From the cell containing the given text, extract its center point as (x, y) coordinate. 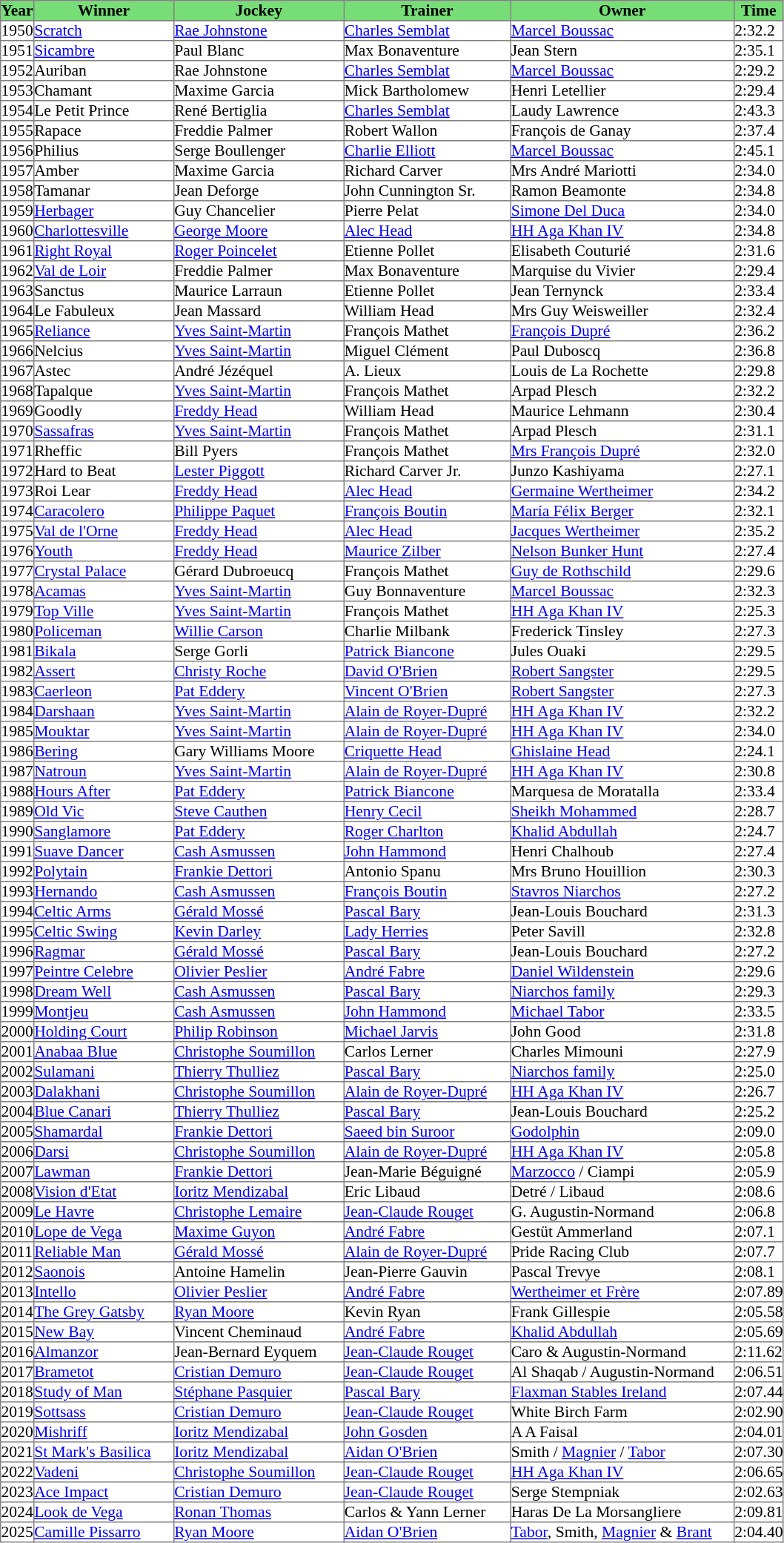
2:30.3 (759, 872)
2:36.2 (759, 331)
John Good (622, 1032)
Jean Deforge (259, 191)
Mick Bartholomew (427, 90)
2011 (18, 1252)
Le Havre (104, 1212)
A. Lieux (427, 371)
Pascal Trevye (622, 1272)
2:07.89 (759, 1292)
Blue Canari (104, 1112)
2:07.1 (759, 1232)
Maxime Guyon (259, 1232)
Chamant (104, 90)
1985 (18, 731)
1987 (18, 771)
Junzo Kashiyama (622, 472)
2:32.4 (759, 311)
2:05.58 (759, 1312)
Camille Pissarro (104, 1532)
Peter Savill (622, 931)
Gary Williams Moore (259, 752)
2:35.1 (759, 50)
Bering (104, 752)
Lester Piggott (259, 472)
2015 (18, 1332)
1972 (18, 472)
A A Faisal (622, 1433)
1991 (18, 851)
2:30.8 (759, 771)
René Bertiglia (259, 111)
Caerleon (104, 691)
2:06.51 (759, 1372)
Mishriff (104, 1433)
Jean-Marie Béguigné (427, 1172)
Godolphin (622, 1131)
Hours After (104, 792)
2:24.7 (759, 832)
2:31.8 (759, 1032)
Rheffic (104, 451)
2000 (18, 1032)
2:02.63 (759, 1492)
Eric Libaud (427, 1192)
2014 (18, 1312)
Kevin Ryan (427, 1312)
Saeed bin Suroor (427, 1131)
1961 (18, 251)
Antonio Spanu (427, 872)
John Cunnington Sr. (427, 191)
Criquette Head (427, 752)
1970 (18, 432)
John Gosden (427, 1433)
Right Royal (104, 251)
1956 (18, 151)
2:31.3 (759, 912)
Lope de Vega (104, 1232)
Pride Racing Club (622, 1252)
2:07.30 (759, 1452)
Mrs Guy Weisweiller (622, 311)
Sulamani (104, 1072)
1979 (18, 611)
2:05.69 (759, 1332)
1994 (18, 912)
2:31.1 (759, 432)
Henri Chalhoub (622, 851)
Policeman (104, 632)
Almanzor (104, 1352)
2023 (18, 1492)
2:25.2 (759, 1112)
Montjeu (104, 1011)
Gestüt Ammerland (622, 1232)
Rapace (104, 130)
Suave Dancer (104, 851)
Lawman (104, 1172)
Celtic Swing (104, 931)
Jean Ternynck (622, 291)
1998 (18, 992)
Marquise du Vivier (622, 271)
François de Ganay (622, 130)
1966 (18, 351)
Dalakhani (104, 1091)
Look de Vega (104, 1513)
Serge Boullenger (259, 151)
1969 (18, 411)
2:35.2 (759, 531)
Stavros Niarchos (622, 891)
Richard Carver (427, 171)
Elisabeth Couturié (622, 251)
1992 (18, 872)
2:29.8 (759, 371)
1996 (18, 952)
Caracolero (104, 512)
2:02.90 (759, 1412)
Amber (104, 171)
Roger Poincelet (259, 251)
Jacques Wertheimer (622, 531)
Ragmar (104, 952)
St Mark's Basilica (104, 1452)
Kevin Darley (259, 931)
Charles Mimouni (622, 1051)
Steve Cauthen (259, 811)
Roi Lear (104, 491)
Goodly (104, 411)
Mrs François Dupré (622, 451)
Jean-Pierre Gauvin (427, 1272)
1955 (18, 130)
2004 (18, 1112)
1952 (18, 71)
Christophe Lemaire (259, 1212)
Jean Stern (622, 50)
Stéphane Pasquier (259, 1392)
1999 (18, 1011)
2:28.7 (759, 811)
Hernando (104, 891)
2009 (18, 1212)
1990 (18, 832)
Year (18, 10)
1968 (18, 391)
Robert Wallon (427, 130)
Roger Charlton (427, 832)
1959 (18, 211)
2:37.4 (759, 130)
2021 (18, 1452)
Anabaa Blue (104, 1051)
2:36.8 (759, 351)
Reliable Man (104, 1252)
1953 (18, 90)
Carlos & Yann Lerner (427, 1513)
Darsi (104, 1152)
Ronan Thomas (259, 1513)
Frederick Tinsley (622, 632)
1989 (18, 811)
1954 (18, 111)
Winner (104, 10)
Vadeni (104, 1473)
Holding Court (104, 1032)
2020 (18, 1433)
André Jézéquel (259, 371)
Philippe Paquet (259, 512)
2:45.1 (759, 151)
Mouktar (104, 731)
George Moore (259, 231)
Astec (104, 371)
Maurice Zilber (427, 552)
2:26.7 (759, 1091)
María Félix Berger (622, 512)
1982 (18, 672)
Willie Carson (259, 632)
Vision d'Etat (104, 1192)
2007 (18, 1172)
Philip Robinson (259, 1032)
2012 (18, 1272)
New Bay (104, 1332)
Flaxman Stables Ireland (622, 1392)
2:24.1 (759, 752)
Hard to Beat (104, 472)
Marzocco / Ciampi (622, 1172)
Sanctus (104, 291)
2:25.3 (759, 611)
2:05.9 (759, 1172)
Darshaan (104, 712)
Caro & Augustin-Normand (622, 1352)
2024 (18, 1513)
Dream Well (104, 992)
Smith / Magnier / Tabor (622, 1452)
Vincent O'Brien (427, 691)
Germaine Wertheimer (622, 491)
2:34.2 (759, 491)
Maurice Larraun (259, 291)
Scratch (104, 31)
2017 (18, 1372)
2008 (18, 1192)
Michael Jarvis (427, 1032)
The Grey Gatsby (104, 1312)
2:32.1 (759, 512)
2016 (18, 1352)
1983 (18, 691)
Louis de La Rochette (622, 371)
Time (759, 10)
David O'Brien (427, 672)
François Dupré (622, 331)
2:29.3 (759, 992)
2:32.3 (759, 592)
Nelson Bunker Hunt (622, 552)
2:32.8 (759, 931)
2001 (18, 1051)
Pierre Pelat (427, 211)
Le Petit Prince (104, 111)
Top Ville (104, 611)
2:06.65 (759, 1473)
2:06.8 (759, 1212)
1950 (18, 31)
1995 (18, 931)
1976 (18, 552)
Brametot (104, 1372)
Herbager (104, 211)
2:07.7 (759, 1252)
Antoine Hamelin (259, 1272)
Ace Impact (104, 1492)
Sottsass (104, 1412)
Vincent Cheminaud (259, 1332)
Intello (104, 1292)
Natroun (104, 771)
Shamardal (104, 1131)
2002 (18, 1072)
Polytain (104, 872)
Haras De La Morsangliere (622, 1513)
Wertheimer et Frère (622, 1292)
Sanglamore (104, 832)
Acamas (104, 592)
1977 (18, 571)
2:04.01 (759, 1433)
1997 (18, 971)
2:09.81 (759, 1513)
2:27.9 (759, 1051)
Ghislaine Head (622, 752)
2025 (18, 1532)
1993 (18, 891)
1958 (18, 191)
1960 (18, 231)
2:05.8 (759, 1152)
Charlottesville (104, 231)
Gérard Dubroeucq (259, 571)
Michael Tabor (622, 1011)
1974 (18, 512)
Val de l'Orne (104, 531)
Henry Cecil (427, 811)
2:08.6 (759, 1192)
Charlie Elliott (427, 151)
Paul Blanc (259, 50)
Mrs André Mariotti (622, 171)
Maurice Lehmann (622, 411)
Daniel Wildenstein (622, 971)
G. Augustin-Normand (622, 1212)
Celtic Arms (104, 912)
2:25.0 (759, 1072)
Owner (622, 10)
Jean Massard (259, 311)
1973 (18, 491)
Jockey (259, 10)
2006 (18, 1152)
Detré / Libaud (622, 1192)
Guy Bonnaventure (427, 592)
2:27.1 (759, 472)
Marquesa de Moratalla (622, 792)
Lady Herries (427, 931)
2:31.6 (759, 251)
Assert (104, 672)
Serge Stempniak (622, 1492)
Simone Del Duca (622, 211)
2:11.62 (759, 1352)
Jules Ouaki (622, 651)
2003 (18, 1091)
2005 (18, 1131)
1980 (18, 632)
Richard Carver Jr. (427, 472)
Bikala (104, 651)
Bill Pyers (259, 451)
1964 (18, 311)
Al Shaqab / Augustin-Normand (622, 1372)
2:07.44 (759, 1392)
Saonois (104, 1272)
Guy Chancelier (259, 211)
Sicambre (104, 50)
Christy Roche (259, 672)
White Birch Farm (622, 1412)
1988 (18, 792)
Val de Loir (104, 271)
Guy de Rothschild (622, 571)
1981 (18, 651)
Carlos Lerner (427, 1051)
1975 (18, 531)
2013 (18, 1292)
Youth (104, 552)
Laudy Lawrence (622, 111)
Paul Duboscq (622, 351)
Miguel Clément (427, 351)
2:43.3 (759, 111)
1963 (18, 291)
Sheikh Mohammed (622, 811)
Reliance (104, 331)
2:04.40 (759, 1532)
1965 (18, 331)
2018 (18, 1392)
1957 (18, 171)
Charlie Milbank (427, 632)
2:33.5 (759, 1011)
2022 (18, 1473)
Peintre Celebre (104, 971)
Sassafras (104, 432)
Henri Letellier (622, 90)
Tapalque (104, 391)
Trainer (427, 10)
Frank Gillespie (622, 1312)
Le Fabuleux (104, 311)
1971 (18, 451)
1984 (18, 712)
2:09.0 (759, 1131)
Auriban (104, 71)
2:32.0 (759, 451)
Tabor, Smith, Magnier & Brant (622, 1532)
1962 (18, 271)
Mrs Bruno Houillion (622, 872)
Old Vic (104, 811)
1978 (18, 592)
Ramon Beamonte (622, 191)
1986 (18, 752)
Jean-Bernard Eyquem (259, 1352)
2:29.2 (759, 71)
1967 (18, 371)
2019 (18, 1412)
Study of Man (104, 1392)
Tamanar (104, 191)
2:08.1 (759, 1272)
2:30.4 (759, 411)
Crystal Palace (104, 571)
2010 (18, 1232)
Nelcius (104, 351)
Philius (104, 151)
Serge Gorli (259, 651)
1951 (18, 50)
